Locate the cell with the specified text and output its (x, y) center coordinate. 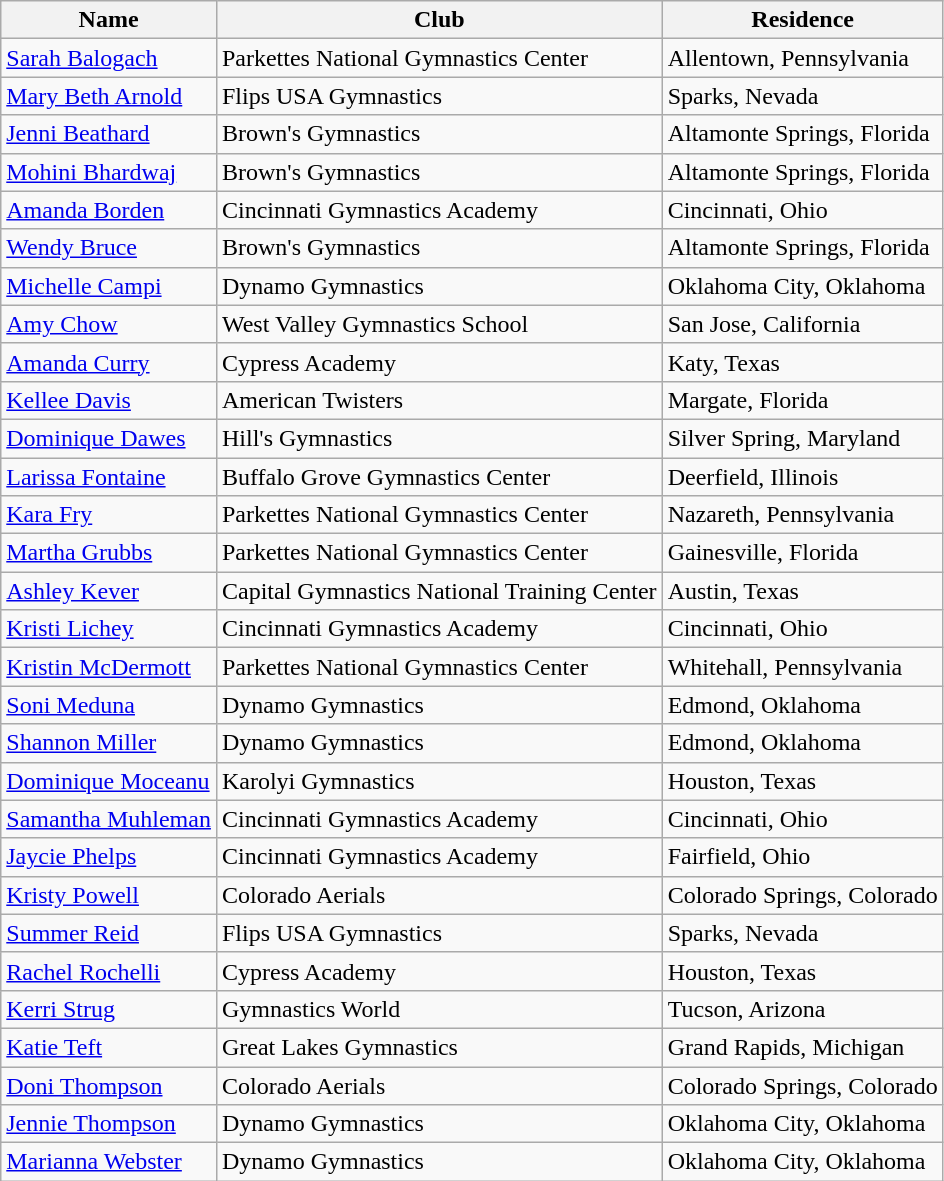
Deerfield, Illinois (802, 477)
Kellee Davis (109, 400)
Kristy Powell (109, 895)
Kara Fry (109, 515)
West Valley Gymnastics School (439, 324)
Grand Rapids, Michigan (802, 1047)
Summer Reid (109, 933)
Michelle Campi (109, 286)
Amanda Curry (109, 362)
Great Lakes Gymnastics (439, 1047)
Silver Spring, Maryland (802, 438)
Fairfield, Ohio (802, 857)
Austin, Texas (802, 591)
Mohini Bhardwaj (109, 172)
Katie Teft (109, 1047)
San Jose, California (802, 324)
Residence (802, 20)
Kristi Lichey (109, 629)
Doni Thompson (109, 1085)
American Twisters (439, 400)
Mary Beth Arnold (109, 96)
Jaycie Phelps (109, 857)
Wendy Bruce (109, 248)
Amy Chow (109, 324)
Martha Grubbs (109, 553)
Hill's Gymnastics (439, 438)
Sarah Balogach (109, 58)
Katy, Texas (802, 362)
Dominique Dawes (109, 438)
Club (439, 20)
Gymnastics World (439, 1009)
Kerri Strug (109, 1009)
Shannon Miller (109, 743)
Jennie Thompson (109, 1124)
Ashley Kever (109, 591)
Soni Meduna (109, 705)
Whitehall, Pennsylvania (802, 667)
Dominique Moceanu (109, 781)
Gainesville, Florida (802, 553)
Rachel Rochelli (109, 971)
Marianna Webster (109, 1162)
Margate, Florida (802, 400)
Name (109, 20)
Amanda Borden (109, 210)
Tucson, Arizona (802, 1009)
Karolyi Gymnastics (439, 781)
Larissa Fontaine (109, 477)
Buffalo Grove Gymnastics Center (439, 477)
Kristin McDermott (109, 667)
Nazareth, Pennsylvania (802, 515)
Capital Gymnastics National Training Center (439, 591)
Jenni Beathard (109, 134)
Allentown, Pennsylvania (802, 58)
Samantha Muhleman (109, 819)
